Scan for the cell matching the given text and deliver its [X, Y] coordinate at center. 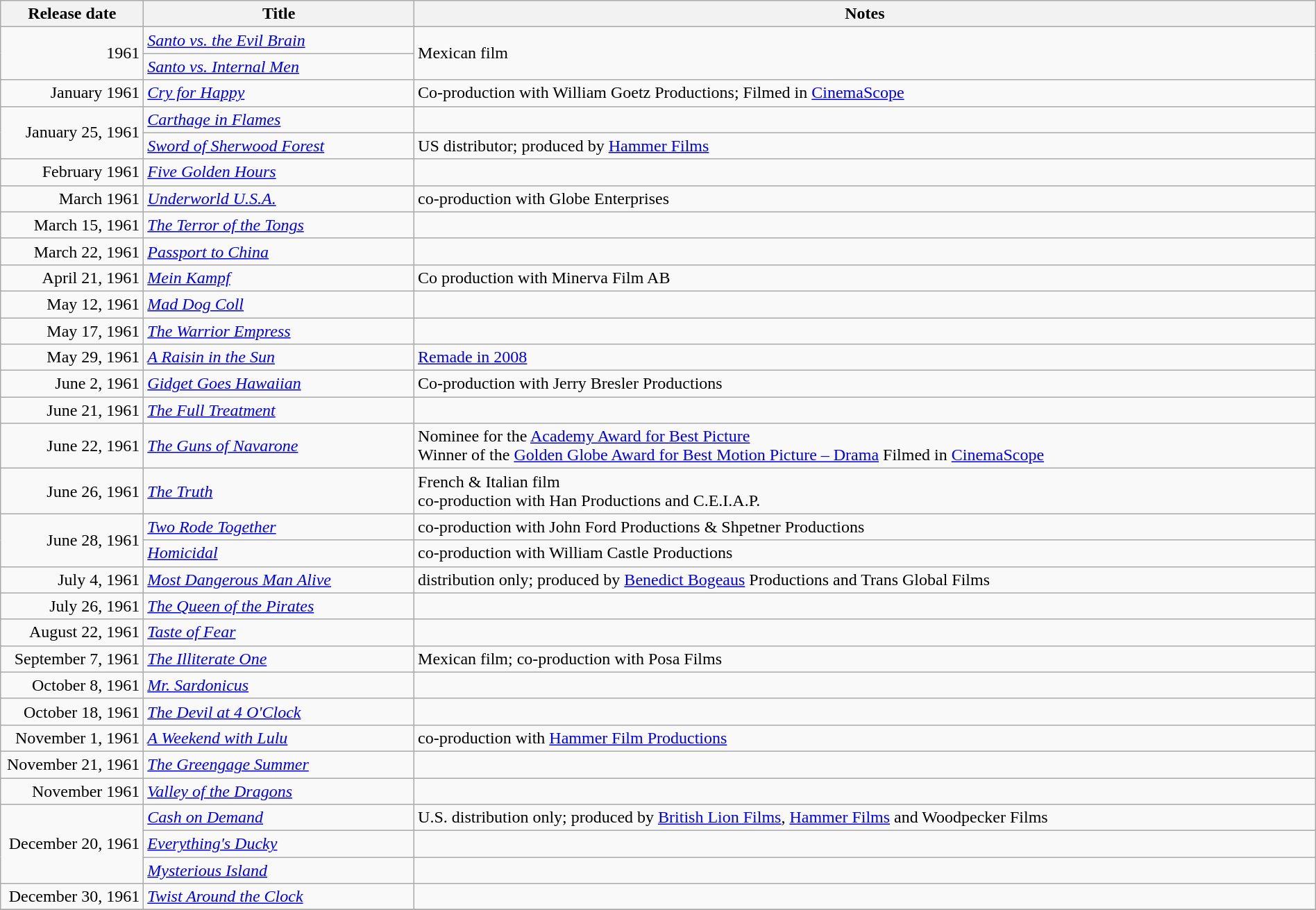
May 12, 1961 [72, 304]
Co-production with Jerry Bresler Productions [865, 384]
Co-production with William Goetz Productions; Filmed in CinemaScope [865, 93]
July 26, 1961 [72, 606]
Taste of Fear [279, 632]
Cash on Demand [279, 818]
Santo vs. the Evil Brain [279, 40]
June 28, 1961 [72, 540]
June 26, 1961 [72, 491]
Homicidal [279, 553]
Gidget Goes Hawaiian [279, 384]
US distributor; produced by Hammer Films [865, 146]
November 1961 [72, 791]
May 29, 1961 [72, 357]
The Greengage Summer [279, 764]
July 4, 1961 [72, 580]
February 1961 [72, 172]
April 21, 1961 [72, 278]
December 30, 1961 [72, 897]
September 7, 1961 [72, 659]
Twist Around the Clock [279, 897]
October 8, 1961 [72, 685]
The Queen of the Pirates [279, 606]
Passport to China [279, 251]
co-production with William Castle Productions [865, 553]
distribution only; produced by Benedict Bogeaus Productions and Trans Global Films [865, 580]
Sword of Sherwood Forest [279, 146]
November 21, 1961 [72, 764]
May 17, 1961 [72, 331]
November 1, 1961 [72, 738]
March 1961 [72, 199]
Most Dangerous Man Alive [279, 580]
Co production with Minerva Film AB [865, 278]
Notes [865, 14]
The Guns of Navarone [279, 446]
Everything's Ducky [279, 844]
U.S. distribution only; produced by British Lion Films, Hammer Films and Woodpecker Films [865, 818]
Mexican film [865, 53]
The Full Treatment [279, 410]
The Warrior Empress [279, 331]
Mein Kampf [279, 278]
June 22, 1961 [72, 446]
January 1961 [72, 93]
The Devil at 4 O'Clock [279, 711]
December 20, 1961 [72, 844]
The Truth [279, 491]
June 21, 1961 [72, 410]
The Terror of the Tongs [279, 225]
Mexican film; co-production with Posa Films [865, 659]
Mysterious Island [279, 870]
co-production with Hammer Film Productions [865, 738]
Underworld U.S.A. [279, 199]
Remade in 2008 [865, 357]
Title [279, 14]
Five Golden Hours [279, 172]
1961 [72, 53]
Mr. Sardonicus [279, 685]
A Weekend with Lulu [279, 738]
Cry for Happy [279, 93]
co-production with John Ford Productions & Shpetner Productions [865, 527]
June 2, 1961 [72, 384]
Santo vs. Internal Men [279, 67]
Carthage in Flames [279, 119]
August 22, 1961 [72, 632]
The Illiterate One [279, 659]
co-production with Globe Enterprises [865, 199]
Valley of the Dragons [279, 791]
Two Rode Together [279, 527]
October 18, 1961 [72, 711]
March 15, 1961 [72, 225]
Release date [72, 14]
A Raisin in the Sun [279, 357]
Nominee for the Academy Award for Best PictureWinner of the Golden Globe Award for Best Motion Picture – Drama Filmed in CinemaScope [865, 446]
January 25, 1961 [72, 133]
March 22, 1961 [72, 251]
Mad Dog Coll [279, 304]
French & Italian filmco-production with Han Productions and C.E.I.A.P. [865, 491]
